Scan for the cell matching the given text and deliver its (X, Y) coordinate at center. 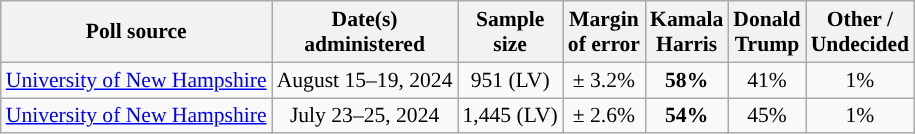
951 (LV) (510, 80)
July 23–25, 2024 (365, 116)
54% (686, 116)
Marginof error (604, 32)
August 15–19, 2024 (365, 80)
± 3.2% (604, 80)
41% (766, 80)
Samplesize (510, 32)
58% (686, 80)
45% (766, 116)
1,445 (LV) (510, 116)
Date(s)administered (365, 32)
Poll source (136, 32)
± 2.6% (604, 116)
DonaldTrump (766, 32)
Other /Undecided (860, 32)
KamalaHarris (686, 32)
